From the cell containing the given text, extract its center point as [x, y] coordinate. 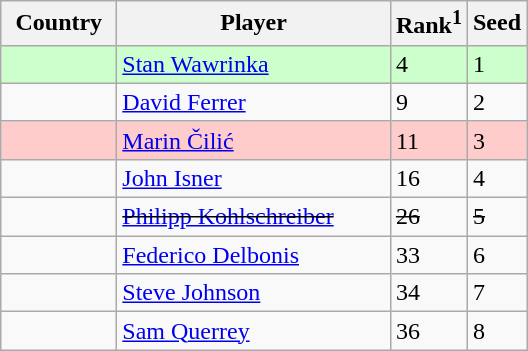
Sam Querrey [254, 331]
Rank1 [428, 24]
Country [59, 24]
Marin Čilić [254, 140]
36 [428, 331]
5 [496, 217]
2 [496, 102]
John Isner [254, 178]
8 [496, 331]
Player [254, 24]
6 [496, 255]
34 [428, 293]
26 [428, 217]
Philipp Kohlschreiber [254, 217]
Seed [496, 24]
Stan Wawrinka [254, 64]
16 [428, 178]
Federico Delbonis [254, 255]
9 [428, 102]
7 [496, 293]
1 [496, 64]
3 [496, 140]
David Ferrer [254, 102]
11 [428, 140]
Steve Johnson [254, 293]
33 [428, 255]
